Output the (x, y) coordinate of the center of the cell containing the given text.  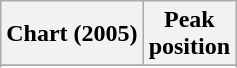
Chart (2005) (72, 34)
Peakposition (189, 34)
